Locate the cell with the specified text and output its (X, Y) center coordinate. 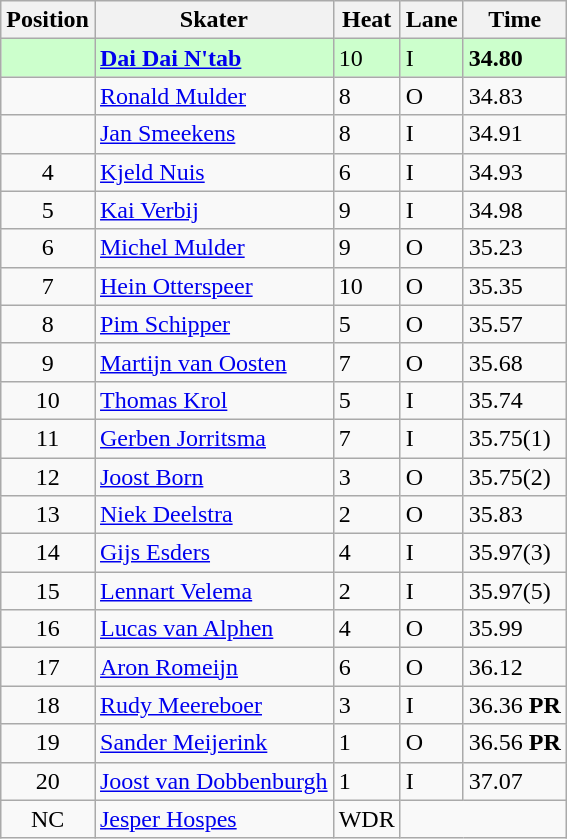
Skater (214, 20)
37.07 (514, 781)
15 (48, 591)
17 (48, 667)
Heat (366, 20)
36.36 PR (514, 705)
Lucas van Alphen (214, 629)
Niek Deelstra (214, 515)
NC (48, 819)
Dai Dai N'tab (214, 58)
35.75(1) (514, 438)
Thomas Krol (214, 400)
11 (48, 438)
Pim Schipper (214, 324)
36.56 PR (514, 743)
35.68 (514, 362)
35.75(2) (514, 477)
Martijn van Oosten (214, 362)
Joost Born (214, 477)
Gijs Esders (214, 553)
12 (48, 477)
34.91 (514, 134)
Time (514, 20)
35.97(5) (514, 591)
Lane (432, 20)
Lennart Velema (214, 591)
35.57 (514, 324)
Hein Otterspeer (214, 286)
35.83 (514, 515)
35.74 (514, 400)
35.97(3) (514, 553)
19 (48, 743)
34.93 (514, 172)
Sander Meijerink (214, 743)
Michel Mulder (214, 248)
18 (48, 705)
Position (48, 20)
Jesper Hospes (214, 819)
Jan Smeekens (214, 134)
14 (48, 553)
Rudy Meereboer (214, 705)
35.35 (514, 286)
WDR (366, 819)
34.80 (514, 58)
Joost van Dobbenburgh (214, 781)
36.12 (514, 667)
13 (48, 515)
Kjeld Nuis (214, 172)
Kai Verbij (214, 210)
Ronald Mulder (214, 96)
34.98 (514, 210)
16 (48, 629)
35.99 (514, 629)
Gerben Jorritsma (214, 438)
20 (48, 781)
35.23 (514, 248)
Aron Romeijn (214, 667)
34.83 (514, 96)
